Search for the cell housing the specified text and yield its (X, Y) center coordinate. 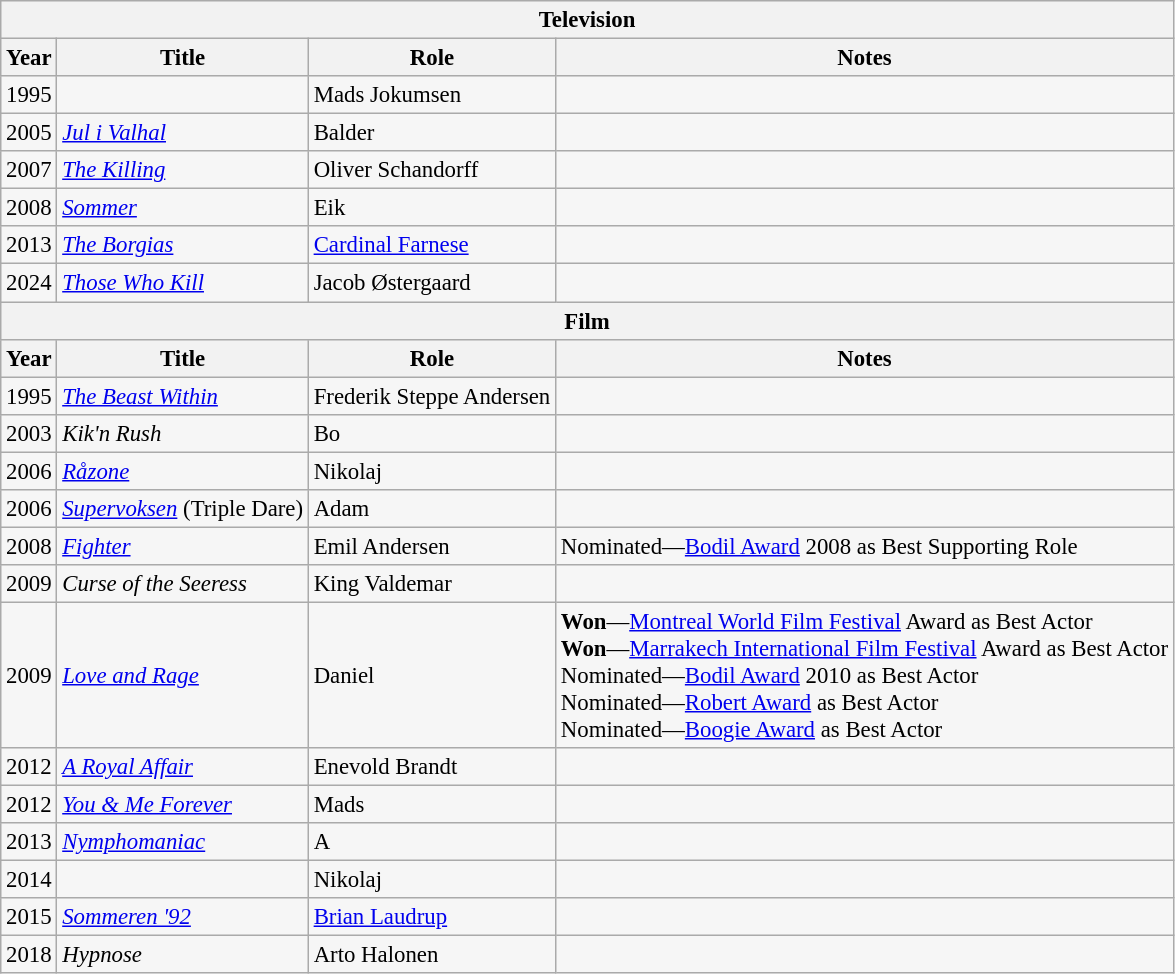
2003 (29, 433)
The Killing (182, 170)
King Valdemar (432, 584)
Daniel (432, 675)
Those Who Kill (182, 283)
Bo (432, 433)
The Beast Within (182, 396)
Nymphomaniac (182, 842)
Television (588, 20)
2015 (29, 917)
Balder (432, 133)
Emil Andersen (432, 546)
Oliver Schandorff (432, 170)
Råzone (182, 471)
Sommeren '92 (182, 917)
Hypnose (182, 955)
The Borgias (182, 245)
Arto Halonen (432, 955)
Eik (432, 208)
Frederik Steppe Andersen (432, 396)
Brian Laudrup (432, 917)
Enevold Brandt (432, 767)
2018 (29, 955)
A (432, 842)
Curse of the Seeress (182, 584)
Nominated—Bodil Award 2008 as Best Supporting Role (865, 546)
Mads (432, 805)
Adam (432, 509)
Sommer (182, 208)
Jacob Østergaard (432, 283)
Love and Rage (182, 675)
A Royal Affair (182, 767)
Film (588, 321)
2007 (29, 170)
Supervoksen (Triple Dare) (182, 509)
2014 (29, 880)
You & Me Forever (182, 805)
Mads Jokumsen (432, 95)
Kik'n Rush (182, 433)
Jul i Valhal (182, 133)
2024 (29, 283)
Fighter (182, 546)
Cardinal Farnese (432, 245)
2005 (29, 133)
